Identify which cell holds the provided text, then report its (x, y) central coordinate. 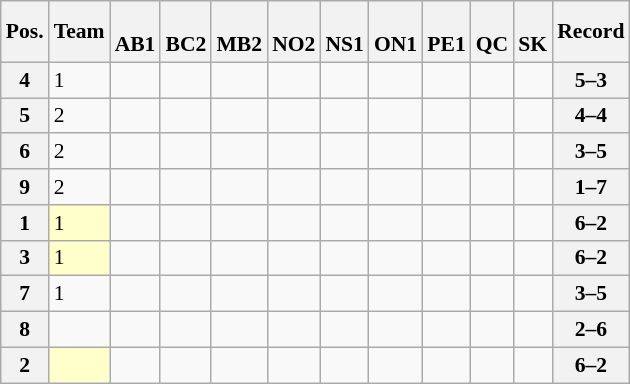
4 (25, 80)
QC (492, 32)
NS1 (344, 32)
4–4 (590, 116)
5 (25, 116)
6 (25, 152)
PE1 (446, 32)
9 (25, 187)
1–7 (590, 187)
3 (25, 258)
MB2 (239, 32)
Record (590, 32)
Pos. (25, 32)
8 (25, 330)
ON1 (396, 32)
7 (25, 294)
2–6 (590, 330)
AB1 (136, 32)
NO2 (294, 32)
5–3 (590, 80)
BC2 (186, 32)
Team (80, 32)
SK (532, 32)
